From the cell containing the given text, extract its center point as [x, y] coordinate. 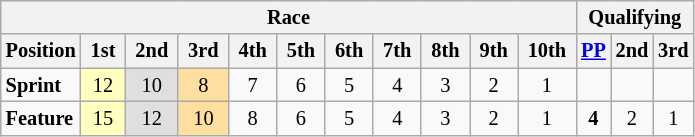
7 [253, 85]
6th [349, 51]
7th [397, 51]
Race [288, 17]
15 [104, 118]
Qualifying [634, 17]
5th [301, 51]
10th [547, 51]
8th [445, 51]
Sprint [41, 85]
Position [41, 51]
Feature [41, 118]
1st [104, 51]
9th [494, 51]
4th [253, 51]
PP [594, 51]
